From the cell containing the given text, extract its center point as (x, y) coordinate. 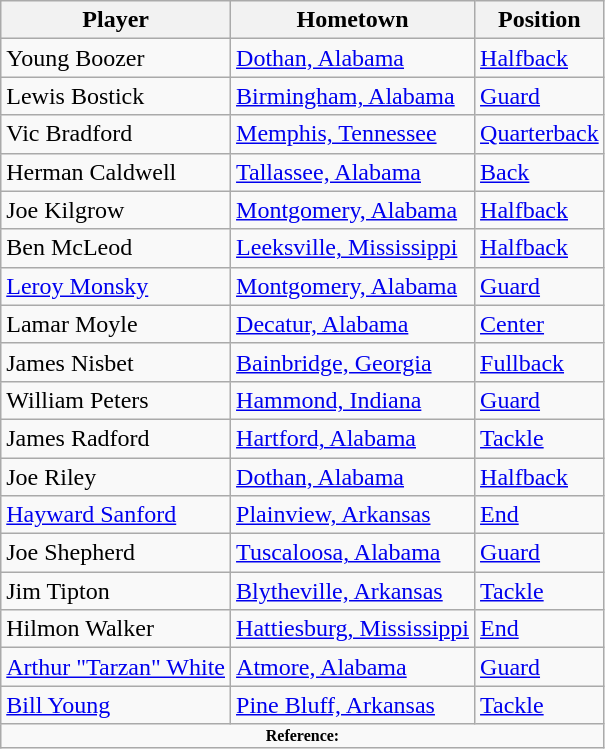
Pine Bluff, Arkansas (353, 705)
Hartford, Alabama (353, 438)
Hayward Sanford (116, 515)
Arthur "Tarzan" White (116, 667)
Ben McLeod (116, 248)
Lewis Bostick (116, 96)
Herman Caldwell (116, 172)
Young Boozer (116, 58)
Lamar Moyle (116, 324)
Back (540, 172)
Bill Young (116, 705)
Player (116, 20)
Leeksville, Mississippi (353, 248)
Joe Kilgrow (116, 210)
Atmore, Alabama (353, 667)
Hometown (353, 20)
Fullback (540, 362)
Jim Tipton (116, 591)
Position (540, 20)
James Radford (116, 438)
Plainview, Arkansas (353, 515)
Blytheville, Arkansas (353, 591)
Decatur, Alabama (353, 324)
Quarterback (540, 134)
Bainbridge, Georgia (353, 362)
Birmingham, Alabama (353, 96)
Hattiesburg, Mississippi (353, 629)
Center (540, 324)
Leroy Monsky (116, 286)
Tallassee, Alabama (353, 172)
Reference: (302, 736)
Joe Riley (116, 477)
William Peters (116, 400)
Tuscaloosa, Alabama (353, 553)
Memphis, Tennessee (353, 134)
James Nisbet (116, 362)
Joe Shepherd (116, 553)
Hammond, Indiana (353, 400)
Hilmon Walker (116, 629)
Vic Bradford (116, 134)
